Return the (X, Y) coordinate for the center point of the cell that contains the specified text.  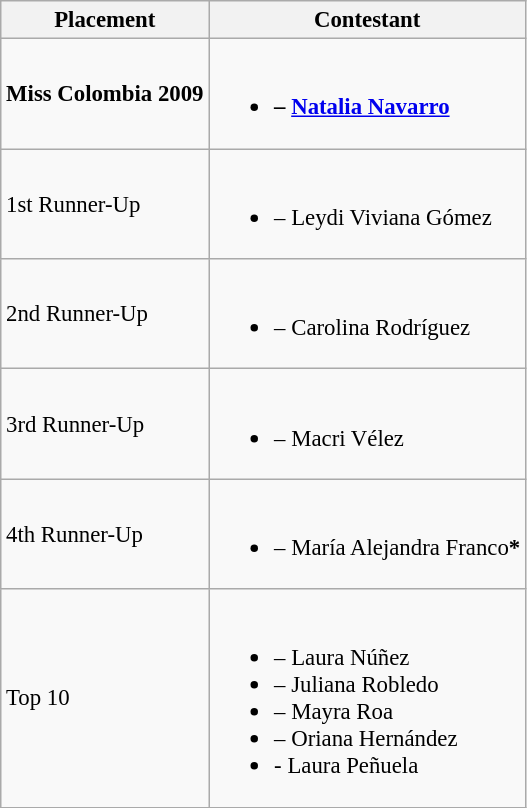
Placement (105, 20)
– Leydi Viviana Gómez (368, 204)
– Natalia Navarro (368, 94)
1st Runner-Up (105, 204)
2nd Runner-Up (105, 314)
Top 10 (105, 698)
– Carolina Rodríguez (368, 314)
Miss Colombia 2009 (105, 94)
4th Runner-Up (105, 534)
Contestant (368, 20)
– Macri Vélez (368, 424)
– Laura Núñez – Juliana Robledo – Mayra Roa – Oriana Hernández - Laura Peñuela (368, 698)
– María Alejandra Franco* (368, 534)
3rd Runner-Up (105, 424)
